For the text-containing cell, return its midpoint in (X, Y) coordinate format. 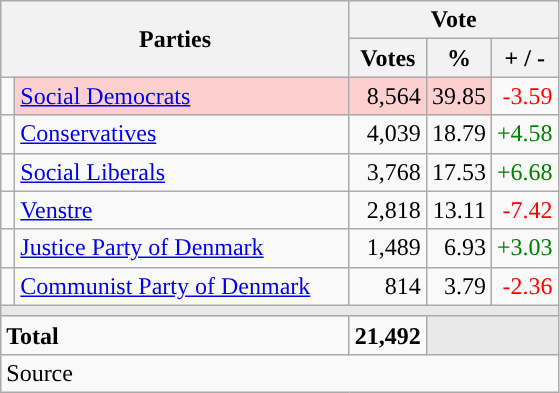
+4.58 (524, 134)
-7.42 (524, 210)
1,489 (388, 248)
Parties (176, 39)
Votes (388, 58)
8,564 (388, 96)
3,768 (388, 172)
Conservatives (182, 134)
-3.59 (524, 96)
Social Liberals (182, 172)
39.85 (458, 96)
Justice Party of Denmark (182, 248)
3.79 (458, 286)
-2.36 (524, 286)
Venstre (182, 210)
13.11 (458, 210)
+3.03 (524, 248)
2,818 (388, 210)
4,039 (388, 134)
Source (280, 373)
21,492 (388, 335)
814 (388, 286)
Communist Party of Denmark (182, 286)
6.93 (458, 248)
+6.68 (524, 172)
Total (176, 335)
18.79 (458, 134)
Social Democrats (182, 96)
17.53 (458, 172)
Vote (454, 20)
% (458, 58)
+ / - (524, 58)
